Provide the (x, y) coordinate of the cell's center where the given text is located.  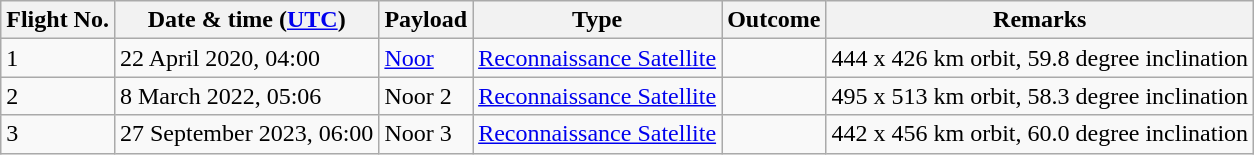
Outcome (774, 20)
1 (58, 58)
Flight No. (58, 20)
Type (598, 20)
Noor (426, 58)
Payload (426, 20)
27 September 2023, 06:00 (246, 134)
Noor 2 (426, 96)
442 x 456 km orbit, 60.0 degree inclination (1040, 134)
Noor 3 (426, 134)
2 (58, 96)
495 x 513 km orbit, 58.3 degree inclination (1040, 96)
8 March 2022, 05:06 (246, 96)
22 April 2020, 04:00 (246, 58)
3 (58, 134)
444 x 426 km orbit, 59.8 degree inclination (1040, 58)
Date & time (UTC) (246, 20)
Remarks (1040, 20)
